Provide the (X, Y) coordinate of the cell's center where the given text is located.  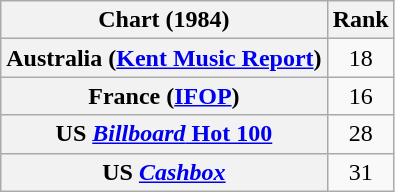
Australia (Kent Music Report) (164, 58)
US Billboard Hot 100 (164, 134)
31 (360, 172)
28 (360, 134)
France (IFOP) (164, 96)
Chart (1984) (164, 20)
16 (360, 96)
Rank (360, 20)
18 (360, 58)
US Cashbox (164, 172)
